From the cell containing the given text, extract its center point as (x, y) coordinate. 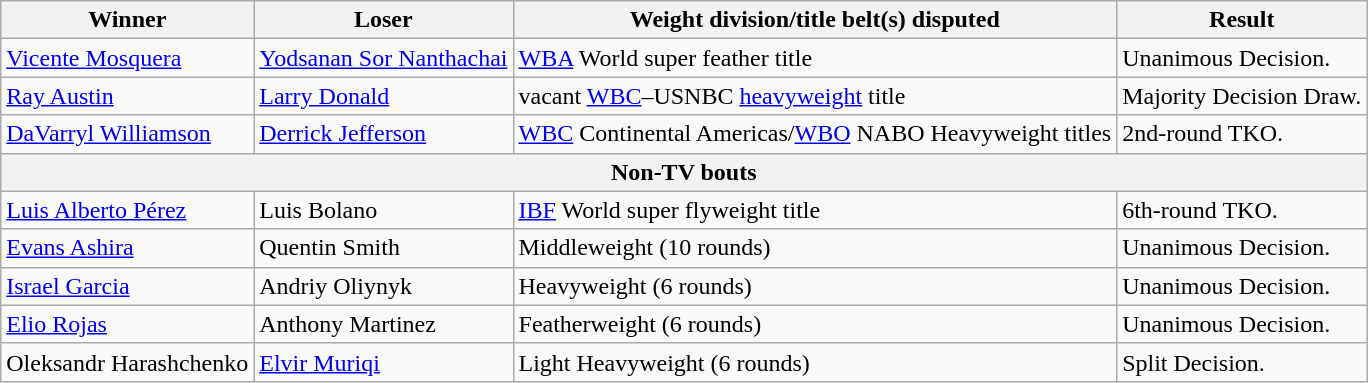
Ray Austin (128, 96)
Quentin Smith (384, 248)
Weight division/title belt(s) disputed (815, 20)
Evans Ashira (128, 248)
Result (1242, 20)
Featherweight (6 rounds) (815, 324)
2nd-round TKO. (1242, 134)
Majority Decision Draw. (1242, 96)
Light Heavyweight (6 rounds) (815, 362)
Elio Rojas (128, 324)
Winner (128, 20)
Derrick Jefferson (384, 134)
Oleksandr Harashchenko (128, 362)
Larry Donald (384, 96)
Loser (384, 20)
IBF World super flyweight title (815, 210)
Elvir Muriqi (384, 362)
Luis Alberto Pérez (128, 210)
6th-round TKO. (1242, 210)
Vicente Mosquera (128, 58)
Israel Garcia (128, 286)
WBC Continental Americas/WBO NABO Heavyweight titles (815, 134)
Split Decision. (1242, 362)
WBA World super feather title (815, 58)
Andriy Oliynyk (384, 286)
Non-TV bouts (684, 172)
Middleweight (10 rounds) (815, 248)
vacant WBC–USNBC heavyweight title (815, 96)
DaVarryl Williamson (128, 134)
Yodsanan Sor Nanthachai (384, 58)
Luis Bolano (384, 210)
Heavyweight (6 rounds) (815, 286)
Anthony Martinez (384, 324)
